Capture the cell that displays the provided text and extract its [X, Y] central coordinate. 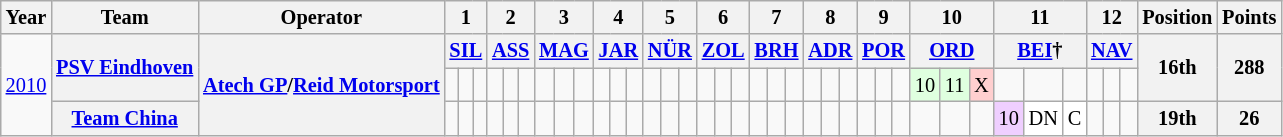
POR [884, 51]
Atech GP/Reid Motorsport [321, 84]
MAG [564, 51]
2 [510, 17]
NAV [1112, 51]
DN [1044, 118]
288 [1249, 68]
ZOL [724, 51]
Year [26, 17]
X [981, 85]
9 [884, 17]
ORD [952, 51]
19th [1177, 118]
4 [618, 17]
ASS [510, 51]
Team [124, 17]
6 [724, 17]
SIL [466, 51]
C [1074, 118]
PSV Eindhoven [124, 68]
BRH [777, 51]
1 [466, 17]
Position [1177, 17]
8 [830, 17]
2010 [26, 84]
BEI† [1040, 51]
ADR [830, 51]
7 [777, 17]
Team China [124, 118]
12 [1112, 17]
3 [564, 17]
26 [1249, 118]
Points [1249, 17]
Operator [321, 17]
16th [1177, 68]
5 [670, 17]
JAR [618, 51]
NÜR [670, 51]
